Find where the given text appears and provide that cell's center as [x, y] coordinate. 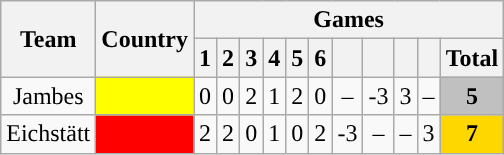
6 [320, 58]
Eichstätt [48, 134]
4 [274, 58]
7 [472, 134]
Country [145, 39]
Team [48, 39]
Total [472, 58]
Jambes [48, 96]
Games [349, 20]
